For the text-containing cell, return its midpoint in [X, Y] coordinate format. 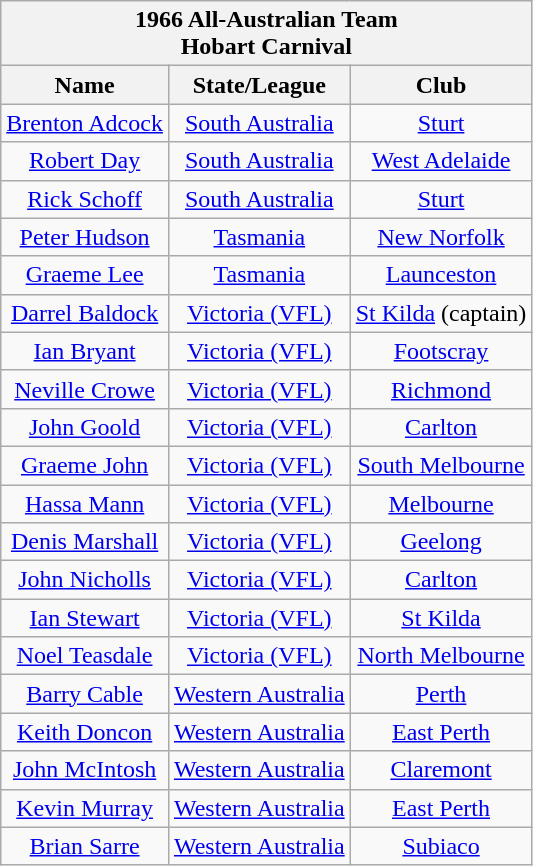
Footscray [441, 351]
Perth [441, 694]
Claremont [441, 770]
Hassa Mann [85, 503]
Noel Teasdale [85, 656]
Ian Bryant [85, 351]
Ian Stewart [85, 618]
Graeme Lee [85, 275]
North Melbourne [441, 656]
Melbourne [441, 503]
Subiaco [441, 846]
Name [85, 85]
Rick Schoff [85, 199]
Robert Day [85, 161]
Peter Hudson [85, 237]
Brian Sarre [85, 846]
Kevin Murray [85, 808]
State/League [259, 85]
John McIntosh [85, 770]
Brenton Adcock [85, 123]
New Norfolk [441, 237]
Denis Marshall [85, 542]
John Goold [85, 427]
West Adelaide [441, 161]
St Kilda [441, 618]
1966 All-Australian TeamHobart Carnival [266, 34]
Graeme John [85, 465]
Richmond [441, 389]
St Kilda (captain) [441, 313]
Geelong [441, 542]
South Melbourne [441, 465]
Neville Crowe [85, 389]
Keith Doncon [85, 732]
Barry Cable [85, 694]
Club [441, 85]
Darrel Baldock [85, 313]
Launceston [441, 275]
John Nicholls [85, 580]
